Return the [X, Y] coordinate for the center point of the cell that contains the specified text.  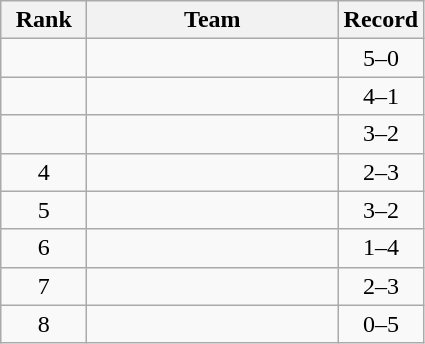
Team [212, 20]
5–0 [381, 58]
6 [44, 248]
4–1 [381, 96]
Record [381, 20]
8 [44, 324]
Rank [44, 20]
1–4 [381, 248]
7 [44, 286]
5 [44, 210]
0–5 [381, 324]
4 [44, 172]
